Find where the given text appears and provide that cell's center as [X, Y] coordinate. 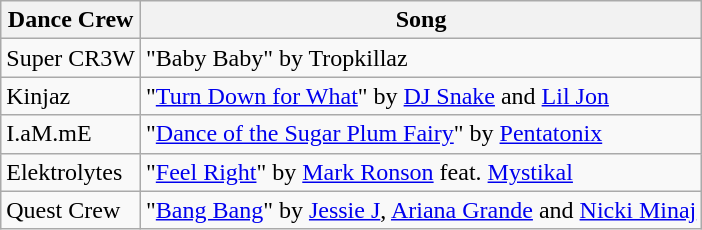
I.aM.mE [71, 134]
Dance Crew [71, 20]
Kinjaz [71, 96]
"Baby Baby" by Tropkillaz [420, 58]
"Bang Bang" by Jessie J, Ariana Grande and Nicki Minaj [420, 210]
Elektrolytes [71, 172]
Quest Crew [71, 210]
"Dance of the Sugar Plum Fairy" by Pentatonix [420, 134]
Super CR3W [71, 58]
Song [420, 20]
"Feel Right" by Mark Ronson feat. Mystikal [420, 172]
"Turn Down for What" by DJ Snake and Lil Jon [420, 96]
